Return the [x, y] coordinate for the center point of the cell that contains the specified text.  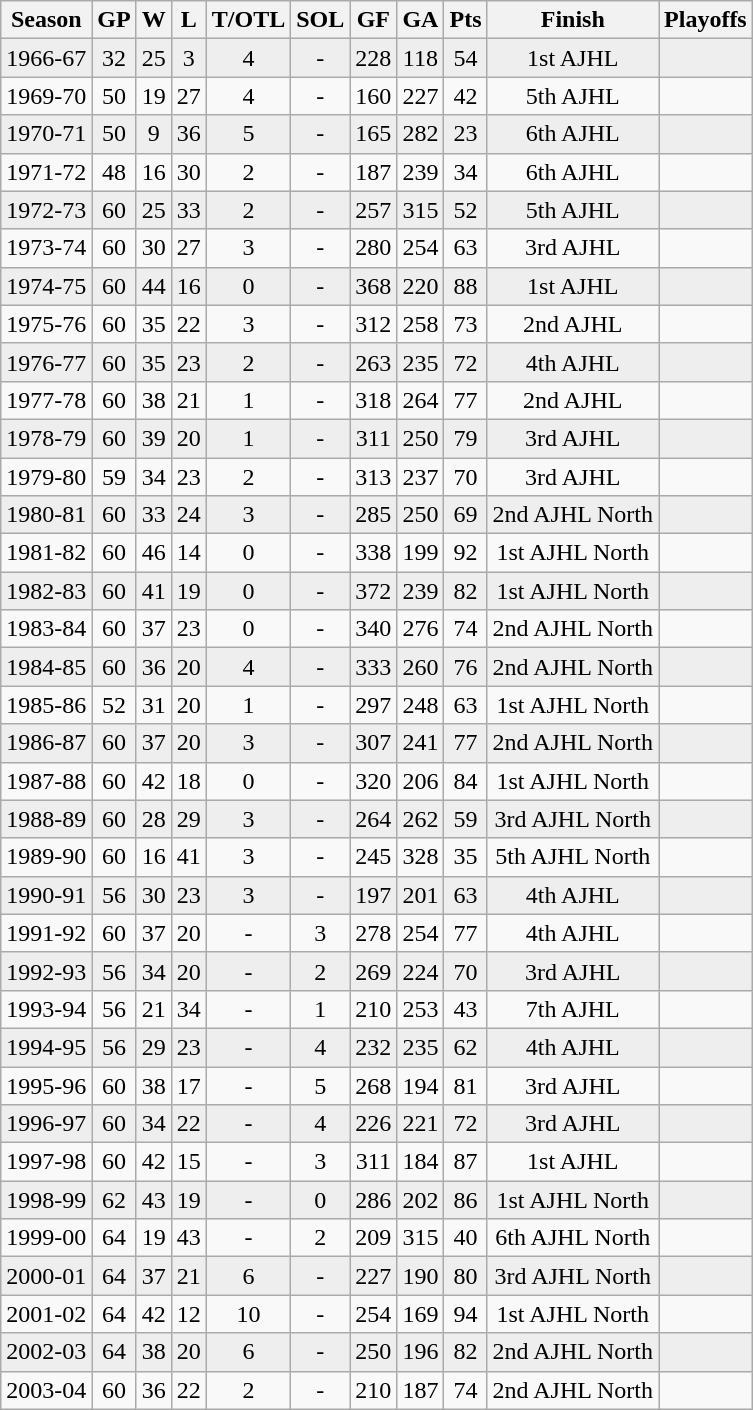
1973-74 [46, 248]
GA [420, 20]
10 [248, 1314]
1976-77 [46, 362]
312 [374, 324]
313 [374, 477]
258 [420, 324]
201 [420, 895]
GP [114, 20]
253 [420, 1009]
285 [374, 515]
84 [466, 781]
1978-79 [46, 438]
1992-93 [46, 971]
368 [374, 286]
88 [466, 286]
262 [420, 819]
GF [374, 20]
209 [374, 1238]
18 [188, 781]
333 [374, 667]
338 [374, 553]
232 [374, 1047]
L [188, 20]
280 [374, 248]
318 [374, 400]
86 [466, 1200]
199 [420, 553]
1997-98 [46, 1162]
1999-00 [46, 1238]
T/OTL [248, 20]
12 [188, 1314]
372 [374, 591]
276 [420, 629]
221 [420, 1124]
Pts [466, 20]
2001-02 [46, 1314]
46 [154, 553]
228 [374, 58]
1987-88 [46, 781]
32 [114, 58]
307 [374, 743]
54 [466, 58]
1966-67 [46, 58]
7th AJHL [573, 1009]
1977-78 [46, 400]
165 [374, 134]
286 [374, 1200]
39 [154, 438]
263 [374, 362]
24 [188, 515]
269 [374, 971]
1994-95 [46, 1047]
328 [420, 857]
184 [420, 1162]
Playoffs [706, 20]
48 [114, 172]
1974-75 [46, 286]
1971-72 [46, 172]
257 [374, 210]
202 [420, 1200]
79 [466, 438]
6th AJHL North [573, 1238]
1988-89 [46, 819]
1980-81 [46, 515]
226 [374, 1124]
340 [374, 629]
1981-82 [46, 553]
197 [374, 895]
248 [420, 705]
1984-85 [46, 667]
1982-83 [46, 591]
SOL [320, 20]
40 [466, 1238]
260 [420, 667]
224 [420, 971]
1998-99 [46, 1200]
1983-84 [46, 629]
1989-90 [46, 857]
1970-71 [46, 134]
1995-96 [46, 1085]
87 [466, 1162]
73 [466, 324]
160 [374, 96]
Season [46, 20]
1990-91 [46, 895]
1986-87 [46, 743]
194 [420, 1085]
1985-86 [46, 705]
1996-97 [46, 1124]
Finish [573, 20]
28 [154, 819]
245 [374, 857]
W [154, 20]
1991-92 [46, 933]
14 [188, 553]
1972-73 [46, 210]
9 [154, 134]
44 [154, 286]
241 [420, 743]
190 [420, 1276]
81 [466, 1085]
5th AJHL North [573, 857]
1975-76 [46, 324]
320 [374, 781]
69 [466, 515]
297 [374, 705]
2002-03 [46, 1352]
1979-80 [46, 477]
282 [420, 134]
17 [188, 1085]
94 [466, 1314]
220 [420, 286]
15 [188, 1162]
2000-01 [46, 1276]
206 [420, 781]
278 [374, 933]
268 [374, 1085]
76 [466, 667]
2003-04 [46, 1390]
1969-70 [46, 96]
31 [154, 705]
169 [420, 1314]
92 [466, 553]
118 [420, 58]
237 [420, 477]
196 [420, 1352]
80 [466, 1276]
1993-94 [46, 1009]
